Search for the cell housing the specified text and yield its (x, y) center coordinate. 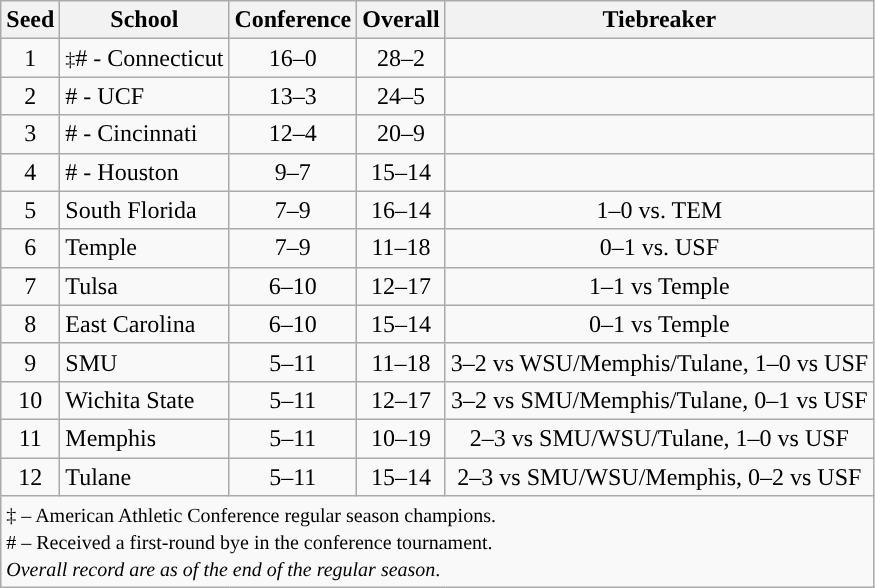
SMU (144, 362)
7 (30, 286)
1–1 vs Temple (659, 286)
# - Houston (144, 172)
3 (30, 134)
Conference (293, 20)
3–2 vs WSU/Memphis/Tulane, 1–0 vs USF (659, 362)
28–2 (401, 58)
8 (30, 324)
12–4 (293, 134)
Tiebreaker (659, 20)
1 (30, 58)
0–1 vs. USF (659, 248)
Wichita State (144, 400)
# - Cincinnati (144, 134)
South Florida (144, 210)
1–0 vs. TEM (659, 210)
Temple (144, 248)
5 (30, 210)
12 (30, 477)
2–3 vs SMU/WSU/Memphis, 0–2 vs USF (659, 477)
# - UCF (144, 96)
East Carolina (144, 324)
School (144, 20)
13–3 (293, 96)
9–7 (293, 172)
10 (30, 400)
16–14 (401, 210)
Memphis (144, 438)
Seed (30, 20)
‡# - Connecticut (144, 58)
4 (30, 172)
0–1 vs Temple (659, 324)
9 (30, 362)
Overall (401, 20)
3–2 vs SMU/Memphis/Tulane, 0–1 vs USF (659, 400)
Tulsa (144, 286)
20–9 (401, 134)
24–5 (401, 96)
2 (30, 96)
11 (30, 438)
6 (30, 248)
Tulane (144, 477)
16–0 (293, 58)
2–3 vs SMU/WSU/Tulane, 1–0 vs USF (659, 438)
10–19 (401, 438)
